Extract the [X, Y] coordinate from the center of the cell holding the provided text.  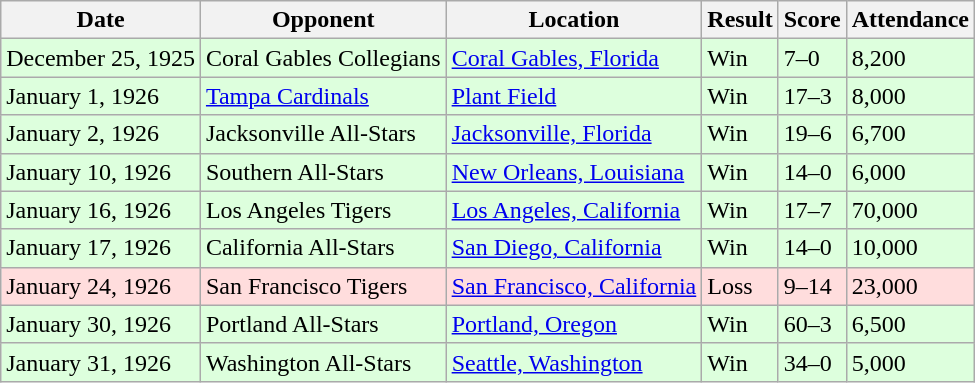
17–7 [812, 210]
San Francisco, California [574, 286]
Washington All-Stars [323, 362]
8,000 [910, 96]
Tampa Cardinals [323, 96]
San Francisco Tigers [323, 286]
January 17, 1926 [101, 248]
January 24, 1926 [101, 286]
Opponent [323, 20]
January 30, 1926 [101, 324]
9–14 [812, 286]
Los Angeles Tigers [323, 210]
January 10, 1926 [101, 172]
23,000 [910, 286]
17–3 [812, 96]
Plant Field [574, 96]
6,700 [910, 134]
January 31, 1926 [101, 362]
Score [812, 20]
January 16, 1926 [101, 210]
December 25, 1925 [101, 58]
Portland All-Stars [323, 324]
7–0 [812, 58]
Result [740, 20]
Attendance [910, 20]
8,200 [910, 58]
Southern All-Stars [323, 172]
New Orleans, Louisiana [574, 172]
6,500 [910, 324]
Coral Gables Collegians [323, 58]
Los Angeles, California [574, 210]
Date [101, 20]
19–6 [812, 134]
6,000 [910, 172]
70,000 [910, 210]
California All-Stars [323, 248]
60–3 [812, 324]
Jacksonville, Florida [574, 134]
Loss [740, 286]
January 2, 1926 [101, 134]
Location [574, 20]
Jacksonville All-Stars [323, 134]
San Diego, California [574, 248]
34–0 [812, 362]
5,000 [910, 362]
Portland, Oregon [574, 324]
January 1, 1926 [101, 96]
Seattle, Washington [574, 362]
Coral Gables, Florida [574, 58]
10,000 [910, 248]
